Output the (x, y) coordinate of the center of the cell containing the given text.  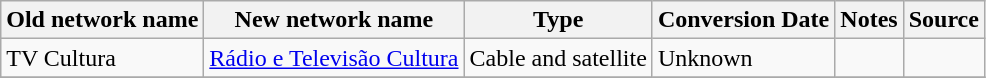
Notes (869, 20)
Unknown (743, 58)
Source (944, 20)
Type (558, 20)
Cable and satellite (558, 58)
New network name (334, 20)
Rádio e Televisão Cultura (334, 58)
TV Cultura (102, 58)
Conversion Date (743, 20)
Old network name (102, 20)
